Locate the cell with the specified text and output its [X, Y] center coordinate. 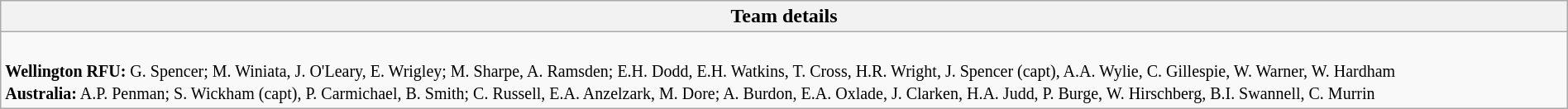
Team details [784, 17]
